Determine the (x, y) coordinate at the center of the cell enclosing the given text.  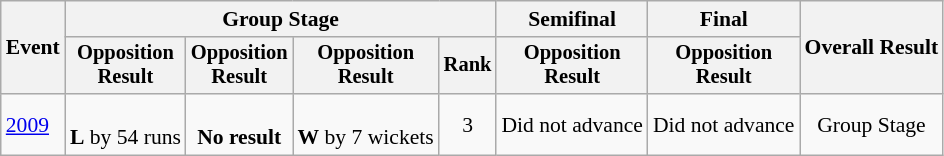
Overall Result (872, 48)
Rank (468, 66)
Final (724, 19)
Event (33, 48)
Semifinal (572, 19)
W by 7 wickets (366, 124)
2009 (33, 124)
L by 54 runs (126, 124)
3 (468, 124)
No result (240, 124)
